Output the (X, Y) coordinate of the center of the cell containing the given text.  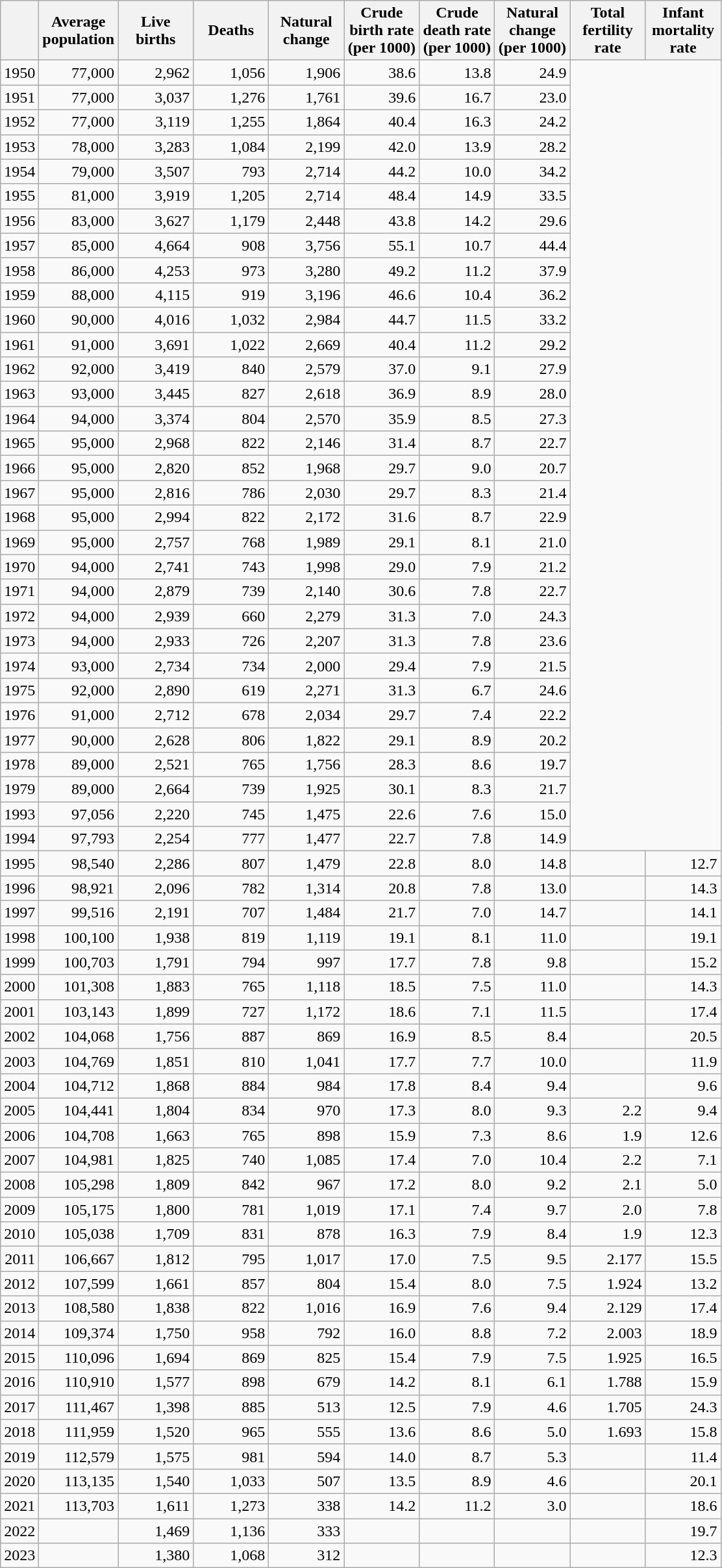
1966 (19, 468)
27.9 (532, 369)
12.5 (382, 1407)
1950 (19, 73)
1,989 (306, 542)
1967 (19, 493)
1,022 (231, 345)
2017 (19, 1407)
49.2 (382, 270)
1972 (19, 616)
794 (231, 962)
13.0 (532, 888)
1,804 (156, 1110)
2,757 (156, 542)
2,146 (306, 443)
1,068 (231, 1556)
2,734 (156, 666)
1,577 (156, 1382)
1,179 (231, 221)
1951 (19, 97)
1961 (19, 345)
1,540 (156, 1481)
2,570 (306, 419)
885 (231, 1407)
1995 (19, 864)
9.6 (683, 1086)
2,879 (156, 591)
110,096 (79, 1358)
1,484 (306, 913)
30.1 (382, 790)
13.2 (683, 1284)
18.9 (683, 1333)
24.9 (532, 73)
99,516 (79, 913)
810 (231, 1061)
37.9 (532, 270)
1962 (19, 369)
21.5 (532, 666)
44.2 (382, 171)
29.0 (382, 567)
1,800 (156, 1210)
1,019 (306, 1210)
97,793 (79, 839)
17.1 (382, 1210)
786 (231, 493)
1963 (19, 394)
113,135 (79, 1481)
2,984 (306, 319)
105,038 (79, 1234)
2018 (19, 1432)
88,000 (79, 295)
1969 (19, 542)
2,030 (306, 493)
1978 (19, 765)
970 (306, 1110)
20.8 (382, 888)
2,816 (156, 493)
13.6 (382, 1432)
100,703 (79, 962)
7.2 (532, 1333)
555 (306, 1432)
1,520 (156, 1432)
3,627 (156, 221)
13.8 (457, 73)
9.2 (532, 1185)
11.9 (683, 1061)
1,663 (156, 1136)
22.6 (382, 814)
3,691 (156, 345)
46.6 (382, 295)
793 (231, 171)
338 (306, 1506)
22.8 (382, 864)
1,822 (306, 740)
2,096 (156, 888)
2,664 (156, 790)
2006 (19, 1136)
3,280 (306, 270)
727 (231, 1012)
2,034 (306, 715)
1,709 (156, 1234)
1970 (19, 567)
9.3 (532, 1110)
745 (231, 814)
1973 (19, 641)
513 (306, 1407)
2,000 (306, 666)
43.8 (382, 221)
1957 (19, 245)
17.2 (382, 1185)
1,611 (156, 1506)
22.9 (532, 517)
857 (231, 1284)
792 (306, 1333)
2,962 (156, 73)
1,479 (306, 864)
1,032 (231, 319)
2021 (19, 1506)
81,000 (79, 196)
Crude birth rate (per 1000) (382, 31)
2014 (19, 1333)
1,273 (231, 1506)
2,199 (306, 147)
1,017 (306, 1259)
1974 (19, 666)
734 (231, 666)
2003 (19, 1061)
48.4 (382, 196)
111,467 (79, 1407)
1,838 (156, 1308)
35.9 (382, 419)
1968 (19, 517)
3,283 (156, 147)
Natural change (306, 31)
1,172 (306, 1012)
3,919 (156, 196)
1999 (19, 962)
Deaths (231, 31)
1,314 (306, 888)
15.5 (683, 1259)
2004 (19, 1086)
2,628 (156, 740)
2,994 (156, 517)
104,712 (79, 1086)
Crude death rate (per 1000) (457, 31)
2,890 (156, 690)
831 (231, 1234)
2010 (19, 1234)
2013 (19, 1308)
104,068 (79, 1036)
1,864 (306, 122)
2,220 (156, 814)
3,445 (156, 394)
4,253 (156, 270)
2,939 (156, 616)
22.2 (532, 715)
806 (231, 740)
1.788 (608, 1382)
1,118 (306, 987)
20.2 (532, 740)
2005 (19, 1110)
2000 (19, 987)
1958 (19, 270)
507 (306, 1481)
1,661 (156, 1284)
1953 (19, 147)
38.6 (382, 73)
312 (306, 1556)
15.8 (683, 1432)
104,708 (79, 1136)
12.7 (683, 864)
112,579 (79, 1456)
1,085 (306, 1160)
107,599 (79, 1284)
104,441 (79, 1110)
1,938 (156, 938)
3,196 (306, 295)
1,136 (231, 1530)
1,041 (306, 1061)
1952 (19, 122)
9.7 (532, 1210)
31.6 (382, 517)
4,016 (156, 319)
1,883 (156, 987)
1.693 (608, 1432)
21.0 (532, 542)
1,998 (306, 567)
1996 (19, 888)
768 (231, 542)
9.1 (457, 369)
2011 (19, 1259)
98,540 (79, 864)
23.6 (532, 641)
840 (231, 369)
984 (306, 1086)
908 (231, 245)
1.705 (608, 1407)
3,756 (306, 245)
1,276 (231, 97)
98,921 (79, 888)
1,469 (156, 1530)
594 (306, 1456)
1,906 (306, 73)
36.2 (532, 295)
15.0 (532, 814)
1,809 (156, 1185)
1,899 (156, 1012)
4,664 (156, 245)
108,580 (79, 1308)
1954 (19, 171)
2,172 (306, 517)
1.925 (608, 1358)
14.8 (532, 864)
1,851 (156, 1061)
79,000 (79, 171)
958 (231, 1333)
1,750 (156, 1333)
2,254 (156, 839)
1965 (19, 443)
2022 (19, 1530)
679 (306, 1382)
3,037 (156, 97)
1,475 (306, 814)
2,712 (156, 715)
2023 (19, 1556)
28.2 (532, 147)
678 (231, 715)
1976 (19, 715)
104,769 (79, 1061)
6.1 (532, 1382)
825 (306, 1358)
14.1 (683, 913)
852 (231, 468)
1,968 (306, 468)
9.8 (532, 962)
39.6 (382, 97)
31.4 (382, 443)
11.4 (683, 1456)
2009 (19, 1210)
10.7 (457, 245)
1,056 (231, 73)
100,100 (79, 938)
44.4 (532, 245)
1971 (19, 591)
1,825 (156, 1160)
44.7 (382, 319)
17.0 (382, 1259)
619 (231, 690)
1,033 (231, 1481)
981 (231, 1456)
106,667 (79, 1259)
Live births (156, 31)
743 (231, 567)
726 (231, 641)
2019 (19, 1456)
834 (231, 1110)
707 (231, 913)
1,694 (156, 1358)
1960 (19, 319)
28.0 (532, 394)
6.7 (457, 690)
1,205 (231, 196)
1.924 (608, 1284)
7.3 (457, 1136)
42.0 (382, 147)
111,959 (79, 1432)
884 (231, 1086)
2,820 (156, 468)
34.2 (532, 171)
85,000 (79, 245)
1,868 (156, 1086)
1,925 (306, 790)
2.177 (608, 1259)
973 (231, 270)
3,374 (156, 419)
1,812 (156, 1259)
1977 (19, 740)
1,398 (156, 1407)
104,981 (79, 1160)
2,579 (306, 369)
333 (306, 1530)
14.7 (532, 913)
2007 (19, 1160)
27.3 (532, 419)
8.8 (457, 1333)
36.9 (382, 394)
9.0 (457, 468)
1975 (19, 690)
2,271 (306, 690)
2,521 (156, 765)
2,140 (306, 591)
2020 (19, 1481)
2,286 (156, 864)
2,669 (306, 345)
1979 (19, 790)
83,000 (79, 221)
1993 (19, 814)
55.1 (382, 245)
Natural change (per 1000) (532, 31)
29.2 (532, 345)
2,191 (156, 913)
919 (231, 295)
12.6 (683, 1136)
2.129 (608, 1308)
18.5 (382, 987)
1998 (19, 938)
781 (231, 1210)
2001 (19, 1012)
78,000 (79, 147)
97,056 (79, 814)
2008 (19, 1185)
887 (231, 1036)
21.4 (532, 493)
30.6 (382, 591)
2,279 (306, 616)
997 (306, 962)
Infant mortality rate (683, 31)
113,703 (79, 1506)
1,791 (156, 962)
15.2 (683, 962)
9.5 (532, 1259)
819 (231, 938)
37.0 (382, 369)
13.5 (382, 1481)
33.2 (532, 319)
1,575 (156, 1456)
24.2 (532, 122)
14.0 (382, 1456)
1997 (19, 913)
2.1 (608, 1185)
7.7 (457, 1061)
110,910 (79, 1382)
29.6 (532, 221)
16.5 (683, 1358)
Average population (79, 31)
2002 (19, 1036)
2012 (19, 1284)
1,380 (156, 1556)
782 (231, 888)
20.7 (532, 468)
1,255 (231, 122)
1,477 (306, 839)
2,933 (156, 641)
660 (231, 616)
827 (231, 394)
1,016 (306, 1308)
5.3 (532, 1456)
105,298 (79, 1185)
967 (306, 1185)
2,448 (306, 221)
3,507 (156, 171)
842 (231, 1185)
105,175 (79, 1210)
16.0 (382, 1333)
28.3 (382, 765)
2,618 (306, 394)
17.3 (382, 1110)
2,207 (306, 641)
2,968 (156, 443)
20.1 (683, 1481)
1,084 (231, 147)
777 (231, 839)
2.0 (608, 1210)
4,115 (156, 295)
16.7 (457, 97)
1964 (19, 419)
1959 (19, 295)
103,143 (79, 1012)
1956 (19, 221)
965 (231, 1432)
13.9 (457, 147)
795 (231, 1259)
Total fertility rate (608, 31)
109,374 (79, 1333)
3,119 (156, 122)
740 (231, 1160)
29.4 (382, 666)
101,308 (79, 987)
17.8 (382, 1086)
2016 (19, 1382)
1955 (19, 196)
807 (231, 864)
2015 (19, 1358)
2.003 (608, 1333)
3.0 (532, 1506)
878 (306, 1234)
1,119 (306, 938)
3,419 (156, 369)
20.5 (683, 1036)
86,000 (79, 270)
2,741 (156, 567)
23.0 (532, 97)
21.2 (532, 567)
33.5 (532, 196)
24.6 (532, 690)
1,761 (306, 97)
1994 (19, 839)
